Search for the cell housing the specified text and yield its (X, Y) center coordinate. 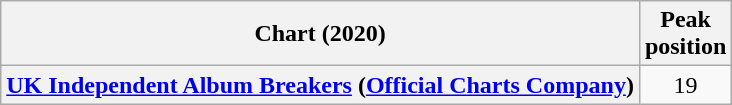
19 (685, 85)
UK Independent Album Breakers (Official Charts Company) (320, 85)
Peakposition (685, 34)
Chart (2020) (320, 34)
